Find where the given text appears and provide that cell's center as [x, y] coordinate. 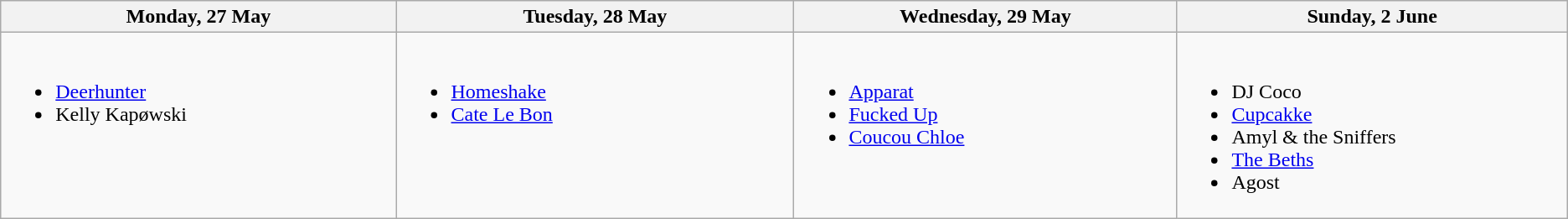
ApparatFucked UpCoucou Chloe [985, 126]
HomeshakeCate Le Bon [595, 126]
Monday, 27 May [199, 17]
Wednesday, 29 May [985, 17]
DJ CocoCupcakkeAmyl & the SniffersThe BethsAgost [1372, 126]
Sunday, 2 June [1372, 17]
Tuesday, 28 May [595, 17]
DeerhunterKelly Kapøwski [199, 126]
